From the cell containing the given text, extract its center point as [x, y] coordinate. 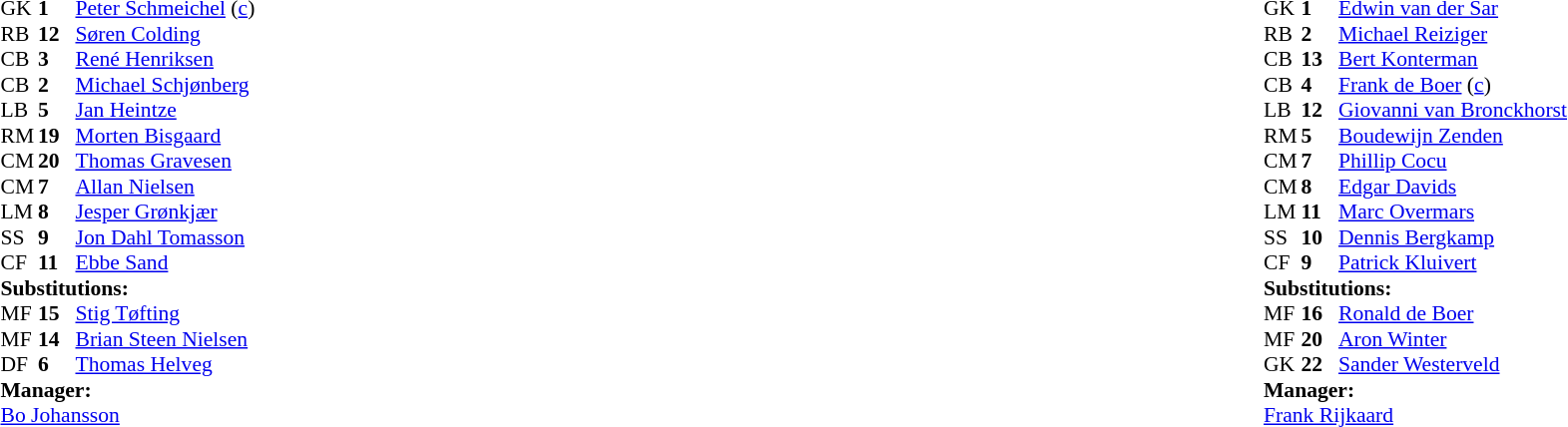
Phillip Cocu [1453, 161]
16 [1319, 314]
Patrick Kluivert [1453, 262]
6 [57, 364]
19 [57, 136]
Frank de Boer (c) [1453, 85]
14 [57, 339]
Bert Konterman [1453, 59]
Ebbe Sand [166, 262]
Thomas Gravesen [166, 161]
13 [1319, 59]
Dennis Bergkamp [1453, 237]
Michael Schjønberg [166, 85]
Edgar Davids [1453, 187]
Søren Colding [166, 34]
15 [57, 314]
René Henriksen [166, 59]
Brian Steen Nielsen [166, 339]
4 [1319, 85]
Allan Nielsen [166, 187]
Boudewijn Zenden [1453, 136]
Stig Tøfting [166, 314]
Giovanni van Bronckhorst [1453, 111]
Marc Overmars [1453, 213]
DF [19, 364]
10 [1319, 237]
Michael Reiziger [1453, 34]
3 [57, 59]
Jesper Grønkjær [166, 213]
Sander Westerveld [1453, 364]
Jan Heintze [166, 111]
Ronald de Boer [1453, 314]
Morten Bisgaard [166, 136]
Jon Dahl Tomasson [166, 237]
Thomas Helveg [166, 364]
22 [1319, 364]
Aron Winter [1453, 339]
GK [1283, 364]
